Return [x, y] of the center of cell containing provided text 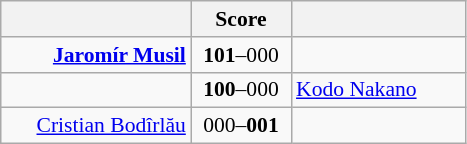
Score [241, 19]
101–000 [241, 55]
Kodo Nakano [378, 90]
Jaromír Musil [96, 55]
000–001 [241, 126]
100–000 [241, 90]
Cristian Bodîrlău [96, 126]
